Capture the cell that displays the provided text and extract its [X, Y] central coordinate. 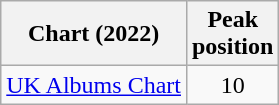
10 [232, 85]
Chart (2022) [94, 34]
Peakposition [232, 34]
UK Albums Chart [94, 85]
